Return [X, Y] of the center of cell containing provided text 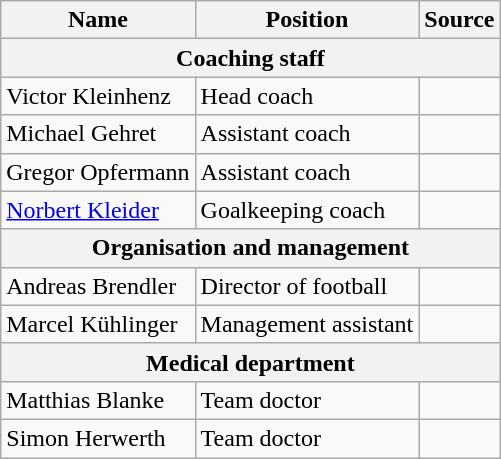
Marcel Kühlinger [98, 324]
Victor Kleinhenz [98, 96]
Management assistant [307, 324]
Andreas Brendler [98, 286]
Simon Herwerth [98, 438]
Goalkeeping coach [307, 210]
Michael Gehret [98, 134]
Position [307, 20]
Source [460, 20]
Organisation and management [250, 248]
Director of football [307, 286]
Head coach [307, 96]
Name [98, 20]
Medical department [250, 362]
Gregor Opfermann [98, 172]
Coaching staff [250, 58]
Norbert Kleider [98, 210]
Matthias Blanke [98, 400]
